Locate the cell with the specified text and output its (X, Y) center coordinate. 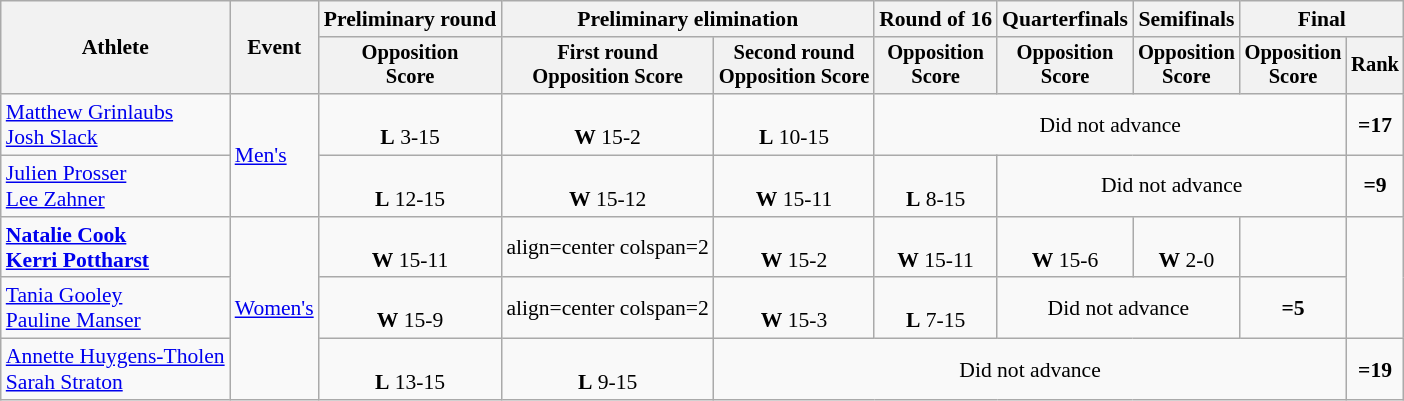
Natalie Cook Kerri Pottharst (116, 248)
=5 (1294, 308)
Athlete (116, 48)
W 2-0 (1186, 248)
=9 (1375, 186)
L 8-15 (936, 186)
L 12-15 (410, 186)
Women's (274, 308)
Annette Huygens-Tholen Sarah Straton (116, 370)
Event (274, 48)
L 13-15 (410, 370)
=17 (1375, 124)
Semifinals (1186, 19)
W 15-3 (794, 308)
Second roundOpposition Score (794, 66)
Rank (1375, 66)
L 3-15 (410, 124)
Final (1322, 19)
W 15-12 (607, 186)
First roundOpposition Score (607, 66)
L 7-15 (936, 308)
Preliminary round (410, 19)
Tania Gooley Pauline Manser (116, 308)
=19 (1375, 370)
W 15-9 (410, 308)
Julien ProsserLee Zahner (116, 186)
W 15-6 (1065, 248)
L 10-15 (794, 124)
Men's (274, 155)
Matthew GrinlaubsJosh Slack (116, 124)
Preliminary elimination (688, 19)
L 9-15 (607, 370)
Quarterfinals (1065, 19)
Round of 16 (936, 19)
